Pinpoint the cell where the given text exists, returning its [x, y] midpoint coordinate. 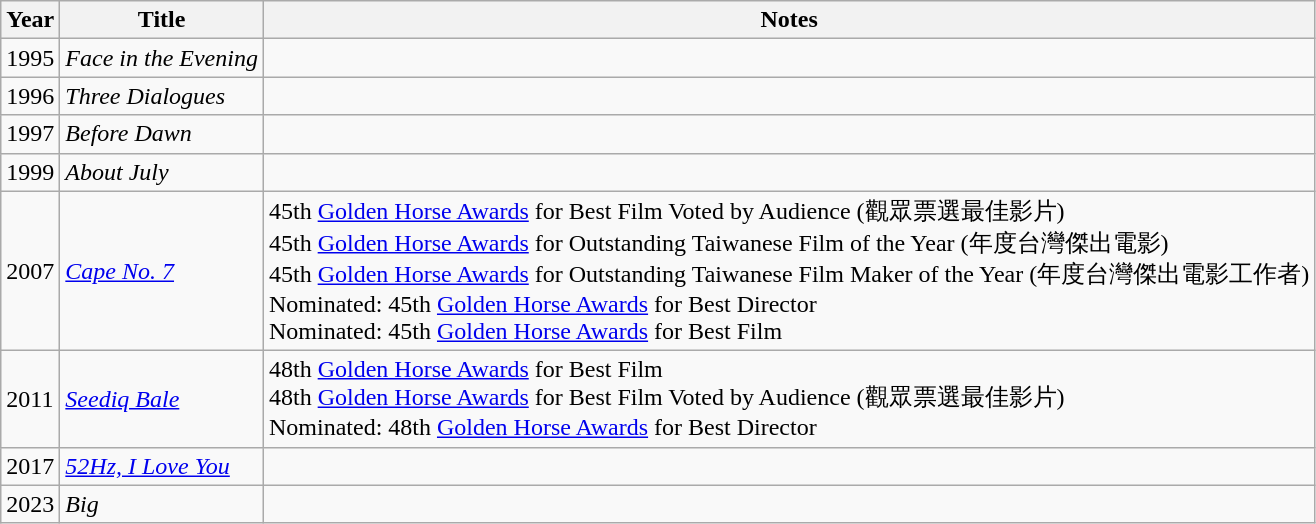
About July [162, 172]
2017 [30, 466]
2023 [30, 504]
2011 [30, 400]
Face in the Evening [162, 58]
Cape No. 7 [162, 271]
Year [30, 20]
1996 [30, 96]
Seediq Bale [162, 400]
2007 [30, 271]
Before Dawn [162, 134]
Big [162, 504]
Notes [788, 20]
Title [162, 20]
1999 [30, 172]
52Hz, I Love You [162, 466]
1997 [30, 134]
1995 [30, 58]
Three Dialogues [162, 96]
